Scan for the cell matching the given text and deliver its [x, y] coordinate at center. 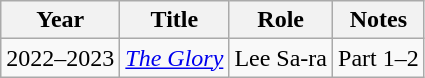
Lee Sa-ra [281, 58]
The Glory [174, 58]
2022–2023 [60, 58]
Notes [379, 20]
Year [60, 20]
Part 1–2 [379, 58]
Role [281, 20]
Title [174, 20]
